Provide the [x, y] coordinate of the cell's center where the given text is located.  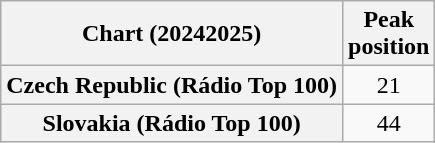
Slovakia (Rádio Top 100) [172, 123]
Peakposition [389, 34]
Czech Republic (Rádio Top 100) [172, 85]
Chart (20242025) [172, 34]
21 [389, 85]
44 [389, 123]
